Determine the [X, Y] coordinate at the center of the cell enclosing the given text.  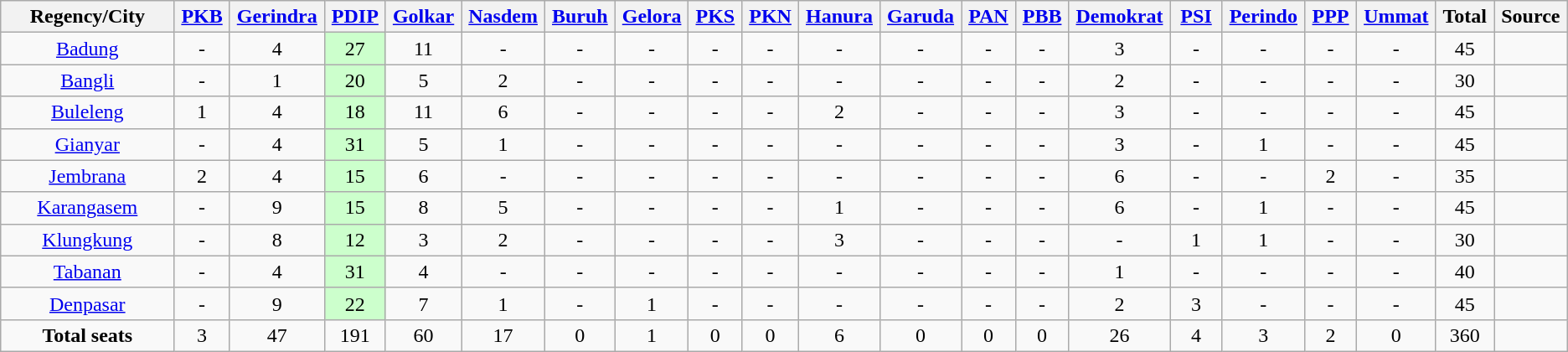
Golkar [423, 17]
35 [1465, 176]
Badung [87, 49]
Demokrat [1119, 17]
Bangli [87, 80]
191 [355, 335]
17 [503, 335]
Hanura [839, 17]
Garuda [921, 17]
27 [355, 49]
Klungkung [87, 240]
Buleleng [87, 112]
20 [355, 80]
12 [355, 240]
Denpasar [87, 303]
26 [1119, 335]
47 [276, 335]
Total seats [87, 335]
Gerindra [276, 17]
Nasdem [503, 17]
40 [1465, 272]
360 [1465, 335]
PKN [771, 17]
7 [423, 303]
PAN [988, 17]
Gelora [652, 17]
PBB [1042, 17]
Karangasem [87, 208]
60 [423, 335]
22 [355, 303]
18 [355, 112]
Regency/City [87, 17]
PDIP [355, 17]
PSI [1196, 17]
Tabanan [87, 272]
Buruh [580, 17]
Source [1531, 17]
PPP [1330, 17]
Ummat [1396, 17]
Total [1465, 17]
Perindo [1263, 17]
PKB [202, 17]
Gianyar [87, 144]
Jembrana [87, 176]
PKS [715, 17]
